Return the [x, y] coordinate for the center point of the cell that contains the specified text.  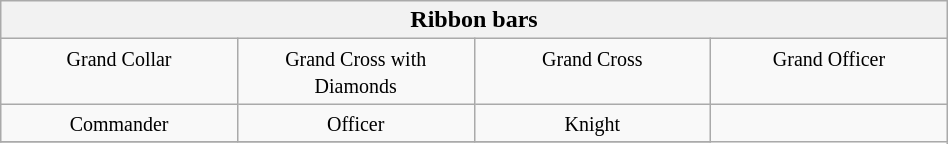
Grand Officer [830, 72]
Commander [120, 123]
Ribbon bars [474, 20]
Grand Collar [120, 72]
Grand Cross [592, 72]
Knight [592, 123]
Officer [356, 123]
Grand Cross with Diamonds [356, 72]
